Determine the [x, y] coordinate at the center of the cell enclosing the given text.  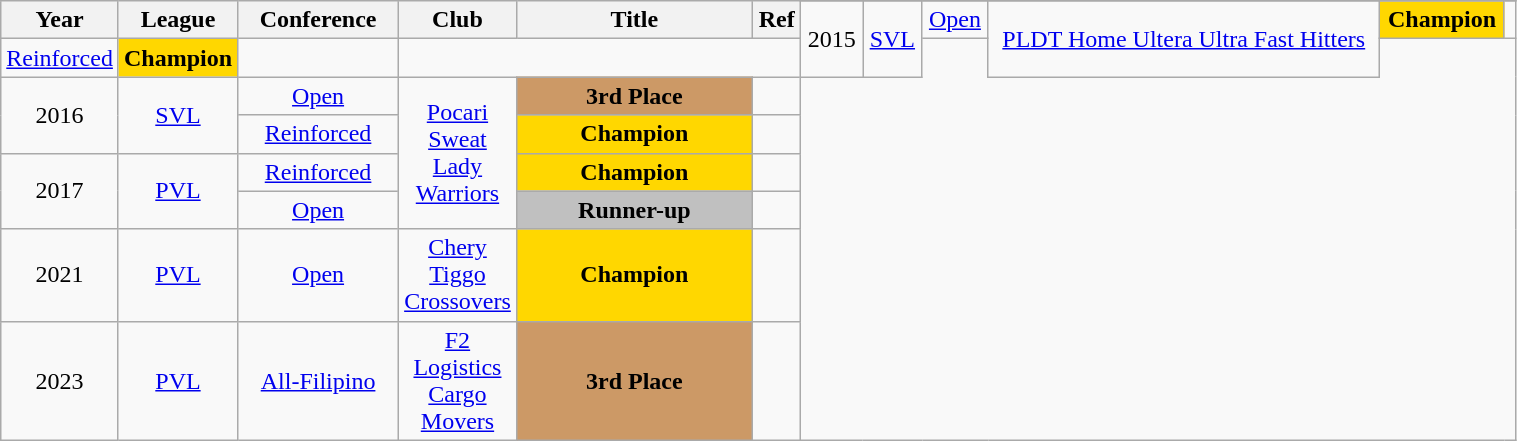
Title [634, 20]
2016 [60, 115]
All-Filipino [318, 380]
Chery Tiggo Crossovers [458, 275]
2021 [60, 275]
Conference [318, 20]
Club [458, 20]
Ref [776, 20]
2023 [60, 380]
Year [60, 20]
2017 [60, 191]
2015 [832, 39]
F2 Logistics Cargo Movers [458, 380]
PLDT Home Ultera Ultra Fast Hitters [1184, 39]
Pocari Sweat Lady Warriors [458, 153]
League [178, 20]
Runner-up [634, 210]
